Determine the (X, Y) coordinate at the center of the cell enclosing the given text.  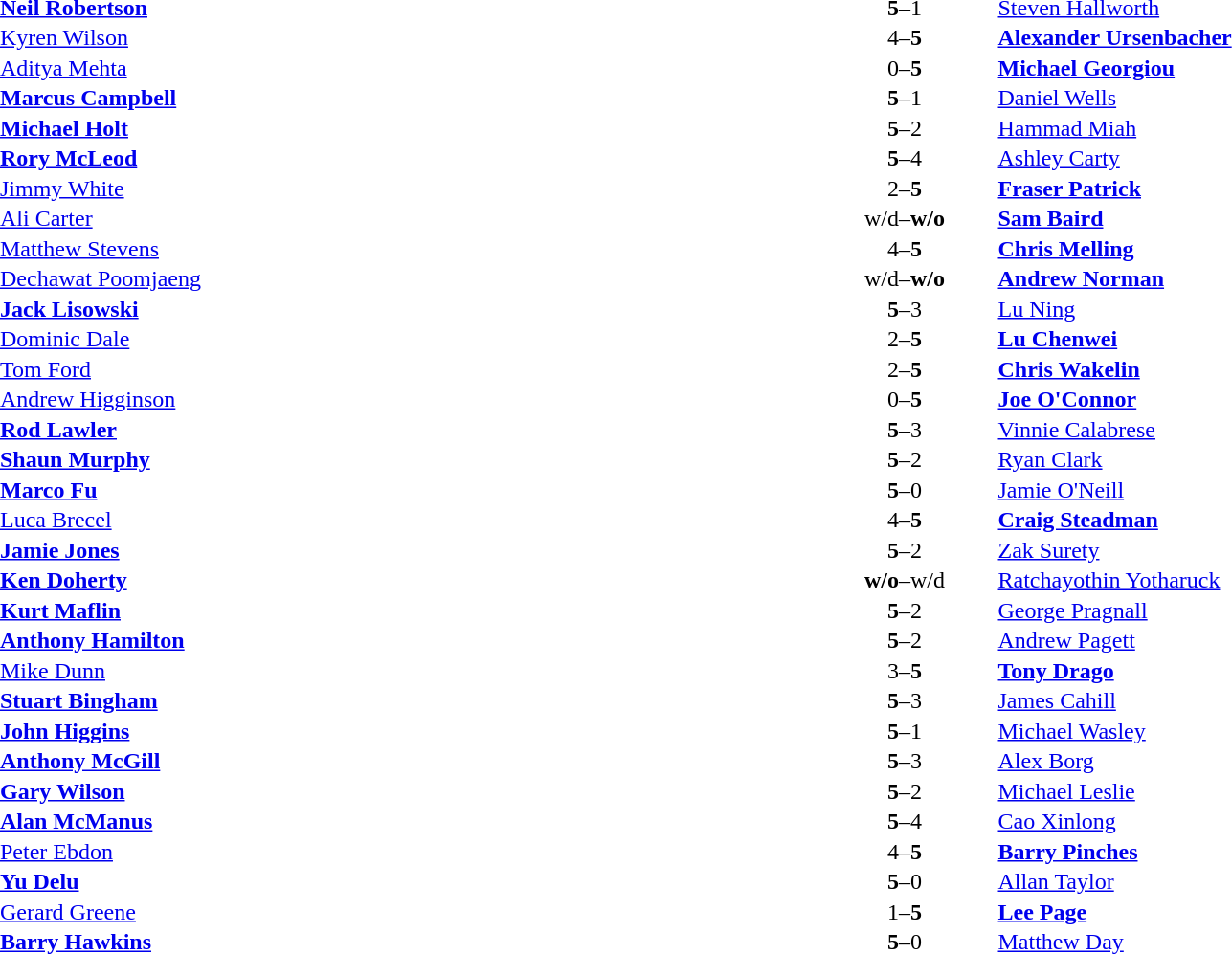
w/o–w/d (904, 581)
1–5 (904, 912)
3–5 (904, 671)
